From the cell containing the given text, extract its center point as (x, y) coordinate. 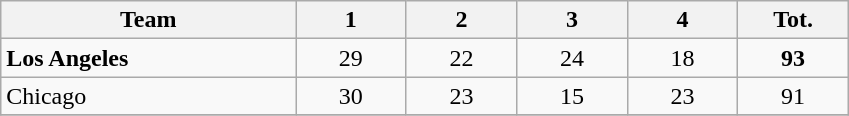
3 (572, 20)
2 (462, 20)
30 (352, 96)
15 (572, 96)
18 (682, 58)
Los Angeles (148, 58)
93 (794, 58)
4 (682, 20)
22 (462, 58)
Chicago (148, 96)
29 (352, 58)
24 (572, 58)
1 (352, 20)
91 (794, 96)
Tot. (794, 20)
Team (148, 20)
